Search for the cell housing the specified text and yield its (x, y) center coordinate. 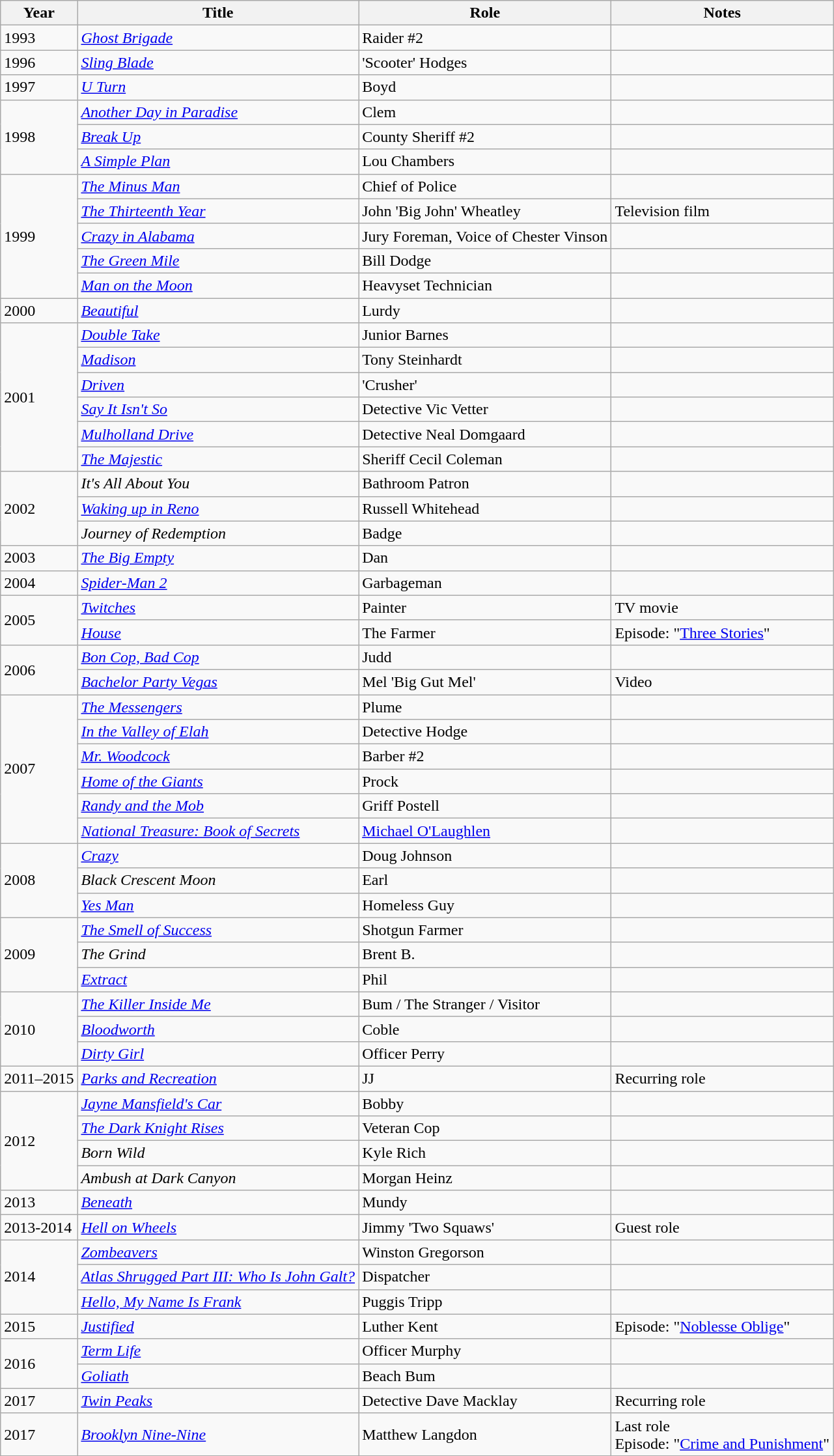
Veteran Cop (485, 1128)
Episode: "Noblesse Oblige" (723, 1326)
Clem (485, 112)
National Treasure: Book of Secrets (218, 831)
Ghost Brigade (218, 38)
Beach Bum (485, 1376)
Driven (218, 385)
2013-2014 (39, 1227)
2001 (39, 397)
The Thirteenth Year (218, 211)
Role (485, 13)
Twitches (218, 608)
2010 (39, 1029)
Lou Chambers (485, 161)
Double Take (218, 335)
Crazy (218, 856)
Brent B. (485, 955)
Detective Vic Vetter (485, 410)
2006 (39, 669)
Notes (723, 13)
The Grind (218, 955)
Heavyset Technician (485, 285)
The Farmer (485, 632)
Bathroom Patron (485, 484)
Chief of Police (485, 186)
The Smell of Success (218, 930)
Journey of Redemption (218, 533)
Randy and the Mob (218, 806)
Mr. Woodcock (218, 757)
Earl (485, 880)
Bloodworth (218, 1029)
The Messengers (218, 707)
Plume (485, 707)
Dirty Girl (218, 1054)
The Big Empty (218, 558)
Break Up (218, 137)
TV movie (723, 608)
1997 (39, 87)
2000 (39, 311)
Say It Isn't So (218, 410)
Bum / The Stranger / Visitor (485, 1004)
Bachelor Party Vegas (218, 682)
Griff Postell (485, 806)
Beautiful (218, 311)
Michael O'Laughlen (485, 831)
The Green Mile (218, 260)
Garbageman (485, 583)
Raider #2 (485, 38)
Yes Man (218, 905)
The Majestic (218, 459)
Jimmy 'Two Squaws' (485, 1227)
2012 (39, 1141)
The Minus Man (218, 186)
Crazy in Alabama (218, 236)
Video (723, 682)
Black Crescent Moon (218, 880)
Bill Dodge (485, 260)
Twin Peaks (218, 1401)
Ambush at Dark Canyon (218, 1178)
Morgan Heinz (485, 1178)
Parks and Recreation (218, 1078)
U Turn (218, 87)
Man on the Moon (218, 285)
Homeless Guy (485, 905)
It's All About You (218, 484)
A Simple Plan (218, 161)
2002 (39, 509)
Prock (485, 781)
The Killer Inside Me (218, 1004)
2004 (39, 583)
Mel 'Big Gut Mel' (485, 682)
Guest role (723, 1227)
Jayne Mansfield's Car (218, 1104)
Zombeavers (218, 1252)
Another Day in Paradise (218, 112)
2013 (39, 1203)
Badge (485, 533)
Television film (723, 211)
2014 (39, 1277)
Phil (485, 979)
Lurdy (485, 311)
1998 (39, 137)
County Sheriff #2 (485, 137)
Russell Whitehead (485, 509)
Bon Cop, Bad Cop (218, 657)
Detective Dave Macklay (485, 1401)
Year (39, 13)
Brooklyn Nine-Nine (218, 1434)
2003 (39, 558)
Dispatcher (485, 1277)
Jury Foreman, Voice of Chester Vinson (485, 236)
1993 (39, 38)
2015 (39, 1326)
JJ (485, 1078)
Winston Gregorson (485, 1252)
Barber #2 (485, 757)
Mulholland Drive (218, 434)
2009 (39, 955)
House (218, 632)
Luther Kent (485, 1326)
Bobby (485, 1104)
1996 (39, 63)
Sheriff Cecil Coleman (485, 459)
Home of the Giants (218, 781)
Beneath (218, 1203)
Last role Episode: "Crime and Punishment" (723, 1434)
Tony Steinhardt (485, 360)
Matthew Langdon (485, 1434)
Born Wild (218, 1153)
Justified (218, 1326)
Madison (218, 360)
1999 (39, 236)
Goliath (218, 1376)
2008 (39, 880)
Judd (485, 657)
The Dark Knight Rises (218, 1128)
Kyle Rich (485, 1153)
Shotgun Farmer (485, 930)
2005 (39, 620)
Spider-Man 2 (218, 583)
Detective Neal Domgaard (485, 434)
Episode: "Three Stories" (723, 632)
Coble (485, 1029)
Waking up in Reno (218, 509)
Junior Barnes (485, 335)
Painter (485, 608)
Term Life (218, 1351)
Sling Blade (218, 63)
Atlas Shrugged Part III: Who Is John Galt? (218, 1277)
Title (218, 13)
2007 (39, 768)
Doug Johnson (485, 856)
'Crusher' (485, 385)
In the Valley of Elah (218, 732)
Hello, My Name Is Frank (218, 1302)
2011–2015 (39, 1078)
Boyd (485, 87)
Officer Murphy (485, 1351)
2016 (39, 1364)
Detective Hodge (485, 732)
'Scooter' Hodges (485, 63)
Officer Perry (485, 1054)
Dan (485, 558)
Puggis Tripp (485, 1302)
John 'Big John' Wheatley (485, 211)
Mundy (485, 1203)
Extract (218, 979)
Hell on Wheels (218, 1227)
